Output the [X, Y] coordinate of the center of the cell containing the given text.  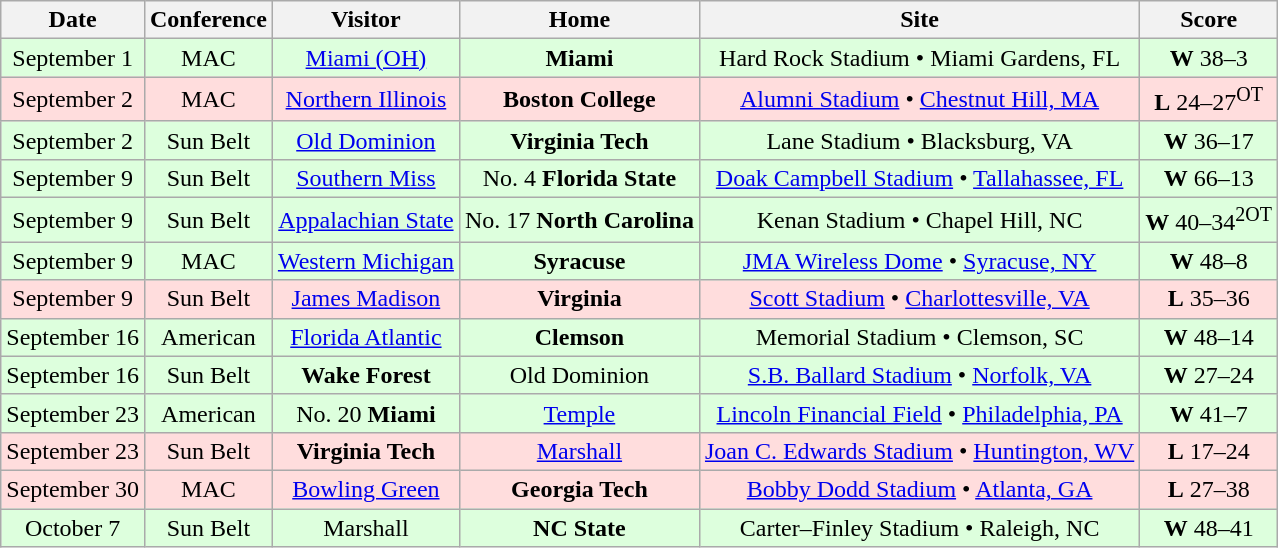
No. 20 Miami [366, 413]
Lane Stadium • Blacksburg, VA [919, 140]
W 40–342OT [1209, 220]
W 41–7 [1209, 413]
Syracuse [579, 261]
L 35–36 [1209, 299]
Alumni Stadium • Chestnut Hill, MA [919, 100]
September 1 [73, 58]
Memorial Stadium • Clemson, SC [919, 337]
Joan C. Edwards Stadium • Huntington, WV [919, 451]
W 48–14 [1209, 337]
No. 4 Florida State [579, 178]
Bowling Green [366, 489]
September 30 [73, 489]
W 66–13 [1209, 178]
Carter–Finley Stadium • Raleigh, NC [919, 528]
Site [919, 20]
Clemson [579, 337]
Date [73, 20]
Virginia [579, 299]
October 7 [73, 528]
W 36–17 [1209, 140]
L 24–27OT [1209, 100]
W 38–3 [1209, 58]
Score [1209, 20]
Georgia Tech [579, 489]
Temple [579, 413]
Scott Stadium • Charlottesville, VA [919, 299]
Western Michigan [366, 261]
Hard Rock Stadium • Miami Gardens, FL [919, 58]
Doak Campbell Stadium • Tallahassee, FL [919, 178]
Kenan Stadium • Chapel Hill, NC [919, 220]
Wake Forest [366, 375]
L 17–24 [1209, 451]
Florida Atlantic [366, 337]
JMA Wireless Dome • Syracuse, NY [919, 261]
Bobby Dodd Stadium • Atlanta, GA [919, 489]
Boston College [579, 100]
Northern Illinois [366, 100]
Miami (OH) [366, 58]
Appalachian State [366, 220]
James Madison [366, 299]
Visitor [366, 20]
L 27–38 [1209, 489]
W 48–8 [1209, 261]
NC State [579, 528]
S.B. Ballard Stadium • Norfolk, VA [919, 375]
No. 17 North Carolina [579, 220]
Lincoln Financial Field • Philadelphia, PA [919, 413]
Miami [579, 58]
W 27–24 [1209, 375]
Southern Miss [366, 178]
Home [579, 20]
Conference [208, 20]
W 48–41 [1209, 528]
